Find where the given text appears and provide that cell's center as (x, y) coordinate. 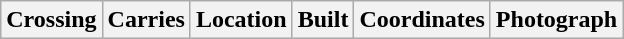
Crossing (52, 20)
Built (323, 20)
Coordinates (422, 20)
Location (241, 20)
Photograph (556, 20)
Carries (146, 20)
